Search for the cell housing the specified text and yield its (X, Y) center coordinate. 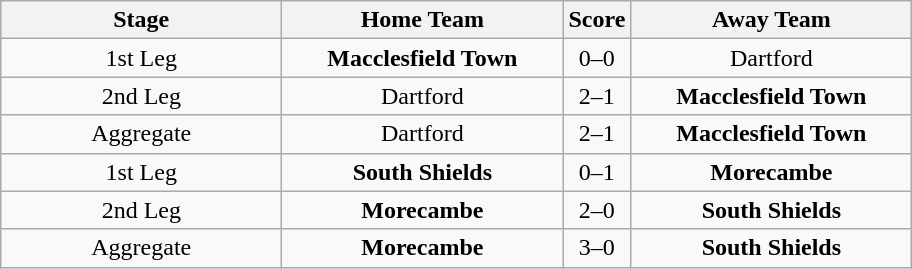
Stage (142, 20)
0–0 (597, 58)
0–1 (597, 172)
2–0 (597, 210)
Home Team (422, 20)
3–0 (597, 248)
Away Team (772, 20)
Score (597, 20)
